Return [X, Y] of the center of cell containing provided text 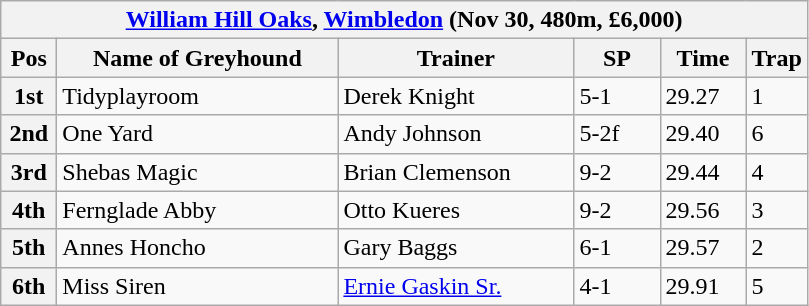
Brian Clemenson [456, 172]
Gary Baggs [456, 248]
5-2f [617, 134]
2 [776, 248]
6th [29, 286]
4th [29, 210]
2nd [29, 134]
Otto Kueres [456, 210]
1st [29, 96]
29.57 [703, 248]
William Hill Oaks, Wimbledon (Nov 30, 480m, £6,000) [404, 20]
Name of Greyhound [198, 58]
Andy Johnson [456, 134]
29.91 [703, 286]
6-1 [617, 248]
Miss Siren [198, 286]
5 [776, 286]
5-1 [617, 96]
Tidyplayroom [198, 96]
Shebas Magic [198, 172]
3rd [29, 172]
4-1 [617, 286]
1 [776, 96]
Time [703, 58]
Derek Knight [456, 96]
29.27 [703, 96]
29.40 [703, 134]
4 [776, 172]
One Yard [198, 134]
Trap [776, 58]
Ernie Gaskin Sr. [456, 286]
29.56 [703, 210]
5th [29, 248]
Pos [29, 58]
Trainer [456, 58]
29.44 [703, 172]
Annes Honcho [198, 248]
6 [776, 134]
SP [617, 58]
3 [776, 210]
Fernglade Abby [198, 210]
